Scan for the cell matching the given text and deliver its [x, y] coordinate at center. 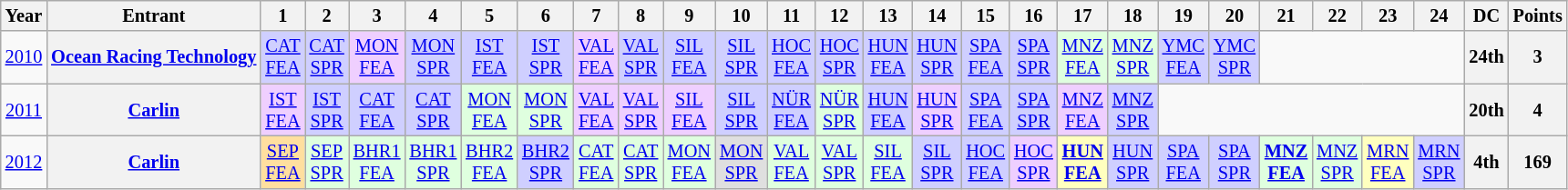
20 [1235, 15]
18 [1133, 15]
Ocean Racing Technology [153, 57]
22 [1337, 15]
MRNSPR [1439, 162]
MRNFEA [1388, 162]
SEPFEA [282, 162]
6 [546, 15]
BHR1FEA [377, 162]
24 [1439, 15]
NÜRFEA [791, 110]
YMCFEA [1184, 57]
169 [1538, 162]
19 [1184, 15]
Year [24, 15]
DC [1486, 15]
BHR2FEA [489, 162]
BHR1SPR [433, 162]
1 [282, 15]
5 [489, 15]
24th [1486, 57]
21 [1286, 15]
7 [596, 15]
10 [742, 15]
20th [1486, 110]
Entrant [153, 15]
14 [937, 15]
13 [888, 15]
23 [1388, 15]
2 [326, 15]
NÜRSPR [840, 110]
BHR2SPR [546, 162]
9 [689, 15]
8 [641, 15]
2010 [24, 57]
17 [1082, 15]
4th [1486, 162]
15 [986, 15]
Points [1538, 15]
2012 [24, 162]
YMCSPR [1235, 57]
2011 [24, 110]
11 [791, 15]
12 [840, 15]
16 [1033, 15]
SEPSPR [326, 162]
